Determine the [x, y] coordinate at the center of the cell enclosing the given text.  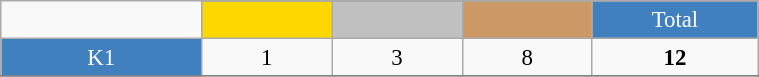
12 [674, 58]
3 [397, 58]
K1 [102, 58]
1 [267, 58]
Total [674, 20]
8 [527, 58]
